Locate the cell with the specified text and output its (x, y) center coordinate. 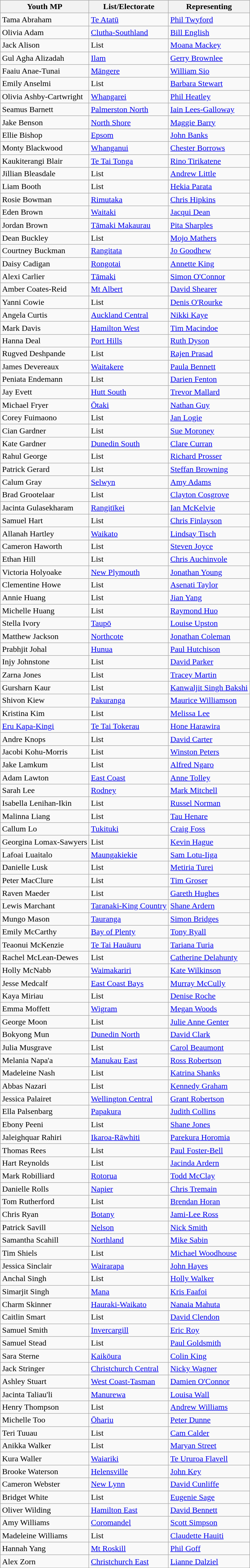
New Lynn (129, 1484)
Stella Ivory (45, 623)
Ella Palsenbarg (45, 1112)
Caitlin Smart (45, 1317)
Patrick Savill (45, 1227)
Waitaki (129, 212)
Maurice Williamson (209, 700)
Kevin Hague (209, 842)
Kennedy Graham (209, 1086)
Ruth Dyson (209, 341)
Selwyn (129, 482)
Jake Lamkum (45, 765)
Mark Davis (45, 328)
Jami-Lee Ross (209, 1215)
North Shore (129, 122)
Phil Twyford (209, 20)
Abbas Nazari (45, 1086)
Julie Anne Genter (209, 1022)
Jack Stringer (45, 1368)
Jonathan Young (209, 572)
Hekia Parata (209, 187)
David Bennett (209, 1510)
Seamus Barnett (45, 109)
Rugved Deshpande (45, 353)
Ikaroa-Rāwhiti (129, 1137)
Jacinta Taliau'li (45, 1394)
Denis O'Rourke (209, 302)
Taupō (129, 623)
Maungakiekie (129, 855)
Clutha-Southland (129, 32)
Ian McKelvie (209, 508)
Kristina Kim (45, 713)
Madeleine Nash (45, 1073)
Te Tai Tonga (129, 161)
Peniata Endemann (45, 379)
Teaonui McKenzie (45, 945)
Megan Woods (209, 1009)
Tom Rutherford (45, 1202)
Hunua (129, 649)
Waikato (129, 533)
Rongotai (129, 264)
Allanah Hartley (45, 533)
Louise Upston (209, 623)
Murray McCully (209, 983)
Lianne Dalziel (209, 1561)
Hamilton West (129, 328)
Rahul George (45, 456)
Raymond Huo (209, 611)
Matthew Jackson (45, 636)
Patrick Gerard (45, 469)
Metiria Turei (209, 868)
Tauranga (129, 919)
Jaleighquar Rahiri (45, 1137)
Manukau East (129, 1060)
Hone Harawira (209, 726)
Holly Walker (209, 1279)
Gul Agha Alizadah (45, 58)
Asenati Taylor (209, 585)
Rino Tirikatene (209, 161)
Nathan Guy (209, 405)
Jacinta Gulasekharam (45, 508)
Phil Heatley (209, 97)
Georgina Lomax-Sawyers (45, 842)
Paul Hutchison (209, 649)
Whanganui (129, 148)
John Banks (209, 135)
Damien O'Connor (209, 1381)
Gerry Brownlee (209, 58)
Hamilton East (129, 1510)
Katrina Shanks (209, 1073)
Teri Tuuau (45, 1433)
Emma Moffett (45, 1009)
Simon O'Connor (209, 276)
Te Ururoa Flavell (209, 1459)
Kaukiterangi Blair (45, 161)
Nick Smith (209, 1227)
Olivia Adam (45, 32)
Danielle Rolls (45, 1189)
David Parker (209, 662)
William Sio (209, 71)
Faaiu Anae-Tunai (45, 71)
Denise Roche (209, 996)
Coromandel (129, 1523)
Darien Fenton (209, 379)
Callum Lo (45, 829)
Yanni Cowie (45, 302)
Bill English (209, 32)
Brooke Waterson (45, 1471)
Claudette Hauiti (209, 1536)
Eru Kapa-Kingi (45, 726)
Bridget White (45, 1497)
Northcote (129, 636)
Waimakariri (129, 970)
Colin King (209, 1356)
Jake Benson (45, 122)
Mt Albert (129, 289)
Rajen Prasad (209, 353)
Grant Robertson (209, 1099)
James Devereaux (45, 366)
Wellington Central (129, 1099)
Annette King (209, 264)
Barbara Stewart (209, 84)
Invercargill (129, 1330)
List/Electorate (129, 7)
Taranaki-King Country (129, 906)
Eden Brown (45, 212)
East Coast (129, 777)
Nicky Wagner (209, 1368)
Cameron Haworth (45, 546)
Cameron Webster (45, 1484)
Liam Booth (45, 187)
Samuel Hart (45, 521)
Carol Beaumont (209, 1047)
Isabella Lenihan-Ikin (45, 803)
Mark Robilliard (45, 1176)
Tony Ryall (209, 932)
Eric Roy (209, 1330)
Samuel Smith (45, 1330)
George Moon (45, 1022)
Tau Henare (209, 816)
Chris Auchinvole (209, 559)
Clare Curran (209, 444)
Kanwaljit Singh Bakshi (209, 688)
Botany (129, 1215)
Thomas Rees (45, 1150)
David Shearer (209, 289)
Jack Alison (45, 45)
Ōhariu (129, 1420)
Holly McNabb (45, 970)
Jacinda Ardern (209, 1163)
Zarna Jones (45, 675)
Emily McCarthy (45, 932)
Mt Roskill (129, 1548)
Māngere (129, 71)
Steven Joyce (209, 546)
Jacqui Dean (209, 212)
Pakuranga (129, 700)
Jordan Brown (45, 225)
Ethan Hill (45, 559)
Hauraki-Waikato (129, 1304)
Maggie Barry (209, 122)
Port Hills (129, 341)
Moana Mackey (209, 45)
Rangitata (129, 251)
Amber Coates-Reid (45, 289)
Chris Hipkins (209, 200)
Kris Faafoi (209, 1292)
Judith Collins (209, 1112)
Phil Goff (209, 1548)
Brad Grootelaar (45, 495)
East Coast Bays (129, 983)
Ellie Bishop (45, 135)
Nanaia Mahuta (209, 1304)
Tracey Martin (209, 675)
Peter Dunne (209, 1420)
David Carter (209, 739)
Chester Borrows (209, 148)
Mojo Mathers (209, 238)
Mana (129, 1292)
Anikka Walker (45, 1446)
Henry Thompson (45, 1407)
Andrew Williams (209, 1407)
Louisa Wall (209, 1394)
David Clark (209, 1035)
Kate Gardner (45, 444)
Rosie Bowman (45, 200)
Mungo Mason (45, 919)
Te Tai Hauāuru (129, 945)
Pita Sharples (209, 225)
Shivon Kiew (45, 700)
Dean Buckley (45, 238)
Waitakere (129, 366)
Eugenie Sage (209, 1497)
Calum Gray (45, 482)
Tariana Turia (209, 945)
Cam Calder (209, 1433)
Melissa Lee (209, 713)
Bay of Plenty (129, 932)
Winston Peters (209, 752)
Jacobi Kohu-Morris (45, 752)
Gursharn Kaur (45, 688)
New Plymouth (129, 572)
David Clendon (209, 1317)
Jan Logie (209, 418)
Annie Huang (45, 598)
Adam Lawton (45, 777)
Chris Finlayson (209, 521)
Melania Napa'a (45, 1060)
Hannah Yang (45, 1548)
Jessica Palairet (45, 1099)
Jesse Medcalf (45, 983)
Hanna Deal (45, 341)
Andre Knops (45, 739)
Te Atatū (129, 20)
Sue Moroney (209, 431)
Madeleine Williams (45, 1536)
Mark Mitchell (209, 791)
Rangitīkei (129, 508)
Ebony Peeni (45, 1124)
Tim Groser (209, 880)
Tāmaki (129, 276)
Sarah Lee (45, 791)
Sam Lotu-Iiga (209, 855)
Courtney Buckman (45, 251)
Simarjit Singh (45, 1292)
Chris Ryan (45, 1215)
Lewis Marchant (45, 906)
Paul Goldsmith (209, 1343)
Jay Evett (45, 392)
Kaya Miriau (45, 996)
Trevor Mallard (209, 392)
Monty Blackwood (45, 148)
Michael Fryer (45, 405)
Todd McClay (209, 1176)
Paul Foster-Bell (209, 1150)
Tim Macindoe (209, 328)
Iain Lees-Galloway (209, 109)
Hart Reynolds (45, 1163)
Auckland Central (129, 315)
Brendan Horan (209, 1202)
Simon Bridges (209, 919)
Rodney (129, 791)
Wigram (129, 1009)
Shane Ardern (209, 906)
Gareth Hughes (209, 893)
Rachel McLean-Dewes (45, 957)
Andrew Little (209, 174)
Te Tai Tokerau (129, 726)
Charm Skinner (45, 1304)
John Key (209, 1471)
Bokyong Mun (45, 1035)
Alfred Ngaro (209, 765)
Julia Musgrave (45, 1047)
Prabhjit Johal (45, 649)
Jessica Sinclair (45, 1266)
Lafoai Luaitalo (45, 855)
Angela Curtis (45, 315)
Youth MP (45, 7)
Lindsay Tisch (209, 533)
Jian Yang (209, 598)
Craig Foss (209, 829)
Michelle Huang (45, 611)
Sara Sterne (45, 1356)
Injy Johnstone (45, 662)
Nikki Kaye (209, 315)
Peter MacClure (45, 880)
Malinna Liang (45, 816)
Amy Adams (209, 482)
Jonathan Coleman (209, 636)
Victoria Holyoake (45, 572)
Scott Simpson (209, 1523)
Ilam (129, 58)
Hutt South (129, 392)
John Hayes (209, 1266)
Samuel Stead (45, 1343)
West Coast-Tasman (129, 1381)
Nelson (129, 1227)
Michelle Too (45, 1420)
Ashley Stuart (45, 1381)
Northland (129, 1240)
Epsom (129, 135)
Clayton Cosgrove (209, 495)
Representing (209, 7)
Russel Norman (209, 803)
Tama Abraham (45, 20)
Anne Tolley (209, 777)
Parekura Horomia (209, 1137)
Napier (129, 1189)
Christchurch Central (129, 1368)
Alexi Carlier (45, 276)
Dunedin South (129, 444)
Catherine Delahunty (209, 957)
Rimutaka (129, 200)
Helensville (129, 1471)
Jillian Bleasdale (45, 174)
Jo Goodhew (209, 251)
Christchurch East (129, 1561)
Emily Anselmi (45, 84)
Richard Prosser (209, 456)
Palmerston North (129, 109)
Ōtaki (129, 405)
Whangarei (129, 97)
Rotorua (129, 1176)
Tim Shiels (45, 1253)
Samantha Scahill (45, 1240)
Danielle Lusk (45, 868)
Cian Gardner (45, 431)
Anchal Singh (45, 1279)
Wairarapa (129, 1266)
Mike Sabin (209, 1240)
Alex Zorn (45, 1561)
Olivia Ashby-Cartwright (45, 97)
Corey Fuimaono (45, 418)
Oliver Wilding (45, 1510)
Waiariki (129, 1459)
Chris Tremain (209, 1189)
Papakura (129, 1112)
Daisy Cadigan (45, 264)
Kaikōura (129, 1356)
Manurewa (129, 1394)
Dunedin North (129, 1035)
Kura Waller (45, 1459)
Amy Williams (45, 1523)
Shane Jones (209, 1124)
David Cunliffe (209, 1484)
Michael Woodhouse (209, 1253)
Paula Bennett (209, 366)
Tukituki (129, 829)
Kate Wilkinson (209, 970)
Raven Maeder (45, 893)
Maryan Street (209, 1446)
Steffan Browning (209, 469)
Tāmaki Makaurau (129, 225)
Clementine Howe (45, 585)
Ross Robertson (209, 1060)
